Locate the cell with the specified text and output its (X, Y) center coordinate. 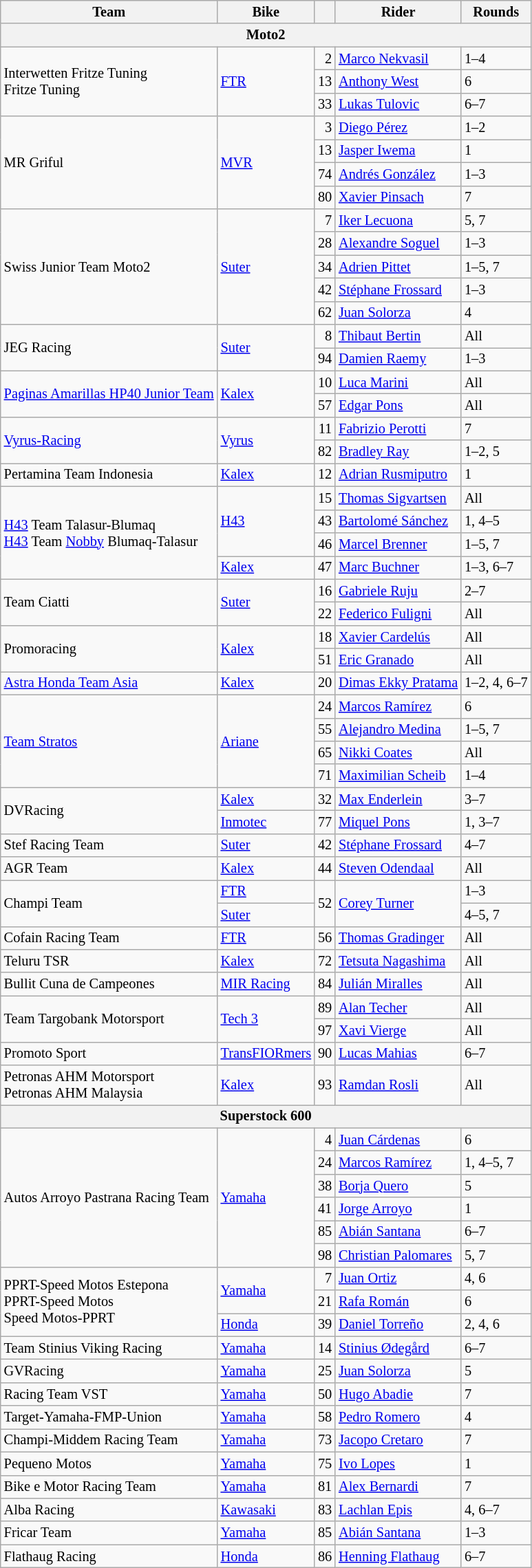
72 (325, 961)
Superstock 600 (266, 1116)
Bradley Ray (398, 452)
14 (325, 1348)
Adrien Pittet (398, 267)
81 (325, 1487)
1, 4–5 (496, 521)
Lucas Mahias (398, 1054)
Bike (266, 12)
4–7 (496, 845)
2, 4, 6 (496, 1325)
Astra Honda Team Asia (109, 683)
Team Stinius Viking Racing (109, 1348)
Juan Ortiz (398, 1278)
10 (325, 382)
83 (325, 1510)
Alba Racing (109, 1510)
H43 Team Talasur-Blumaq H43 Team Nobby Blumaq-Talasur (109, 532)
Damien Raemy (398, 359)
38 (325, 1186)
20 (325, 683)
75 (325, 1463)
Team Ciatti (109, 602)
Alex Bernardi (398, 1487)
Borja Quero (398, 1186)
Pertamina Team Indonesia (109, 475)
Bullit Cuna de Campeones (109, 984)
Alan Techer (398, 1008)
58 (325, 1417)
Bike e Motor Racing Team (109, 1487)
25 (325, 1371)
8 (325, 336)
34 (325, 267)
Fabrizio Perotti (398, 428)
Promoto Sport (109, 1054)
Promoracing (109, 648)
94 (325, 359)
Vyrus-Racing (109, 440)
Adrian Rusmiputro (398, 475)
Nikki Coates (398, 752)
50 (325, 1394)
55 (325, 730)
33 (325, 105)
H43 (266, 521)
89 (325, 1008)
Vyrus (266, 440)
22 (325, 613)
Eric Granado (398, 660)
12 (325, 475)
4, 6 (496, 1278)
Daniel Torreño (398, 1325)
TransFIORmers (266, 1054)
90 (325, 1054)
Paginas Amarillas HP40 Junior Team (109, 393)
Xavier Pinsach (398, 197)
Inmotec (266, 822)
Miquel Pons (398, 822)
Team Stratos (109, 741)
GVRacing (109, 1371)
4–5, 7 (496, 915)
MIR Racing (266, 984)
Luca Marini (398, 382)
Maximilian Scheib (398, 776)
15 (325, 498)
2 (325, 58)
3–7 (496, 799)
32 (325, 799)
Moto2 (266, 35)
Xavi Vierge (398, 1030)
Kawasaki (266, 1510)
4, 6–7 (496, 1510)
Jorge Arroyo (398, 1209)
Rounds (496, 12)
Tetsuta Nagashima (398, 961)
Hugo Abadie (398, 1394)
2–7 (496, 591)
Juan Cárdenas (398, 1140)
21 (325, 1301)
52 (325, 902)
57 (325, 405)
97 (325, 1030)
Thomas Sigvartsen (398, 498)
Christian Palomares (398, 1255)
AGR Team (109, 869)
Interwetten Fritze Tuning Fritze Tuning (109, 81)
Autos Arroyo Pastrana Racing Team (109, 1197)
Marco Nekvasil (398, 58)
Jasper Iwema (398, 151)
11 (325, 428)
Iker Lecuona (398, 220)
Thibaut Bertin (398, 336)
Petronas AHM Motorsport Petronas AHM Malaysia (109, 1085)
Andrés González (398, 174)
Alejandro Medina (398, 730)
1–2, 4, 6–7 (496, 683)
41 (325, 1209)
65 (325, 752)
Marc Buchner (398, 567)
JEG Racing (109, 348)
Stef Racing Team (109, 845)
MR Griful (109, 162)
44 (325, 869)
Flathaug Racing (109, 1556)
Dimas Ekky Pratama (398, 683)
28 (325, 243)
3 (325, 128)
Champi Team (109, 902)
77 (325, 822)
Swiss Junior Team Moto2 (109, 266)
86 (325, 1556)
Thomas Gradinger (398, 938)
39 (325, 1325)
47 (325, 567)
1–2 (496, 128)
80 (325, 197)
Marcel Brenner (398, 544)
82 (325, 452)
Julián Miralles (398, 984)
Stinius Ødegård (398, 1348)
Ivo Lopes (398, 1463)
DVRacing (109, 810)
16 (325, 591)
Tech 3 (266, 1019)
18 (325, 637)
Rafa Román (398, 1301)
73 (325, 1440)
46 (325, 544)
Corey Turner (398, 902)
1, 4–5, 7 (496, 1163)
Steven Odendaal (398, 869)
Alexandre Soguel (398, 243)
Gabriele Ruju (398, 591)
Bartolomé Sánchez (398, 521)
Edgar Pons (398, 405)
Max Enderlein (398, 799)
Racing Team VST (109, 1394)
Teluru TSR (109, 961)
71 (325, 776)
Henning Flathaug (398, 1556)
Ramdan Rosli (398, 1085)
Diego Pérez (398, 128)
Target-Yamaha-FMP-Union (109, 1417)
93 (325, 1085)
Ariane (266, 741)
1, 3–7 (496, 822)
Fricar Team (109, 1533)
Cofain Racing Team (109, 938)
Lachlan Epis (398, 1510)
Champi-Middem Racing Team (109, 1440)
Jacopo Cretaro (398, 1440)
MVR (266, 162)
1–3, 6–7 (496, 567)
Anthony West (398, 81)
43 (325, 521)
Team Targobank Motorsport (109, 1019)
PPRT-Speed Motos Estepona PPRT-Speed Motos Speed Motos-PPRT (109, 1301)
84 (325, 984)
98 (325, 1255)
51 (325, 660)
62 (325, 313)
1–2, 5 (496, 452)
Rider (398, 12)
Xavier Cardelús (398, 637)
Pedro Romero (398, 1417)
Federico Fuligni (398, 613)
Team (109, 12)
74 (325, 174)
Lukas Tulovic (398, 105)
Pequeno Motos (109, 1463)
56 (325, 938)
